Determine the (X, Y) coordinate at the center of the cell enclosing the given text.  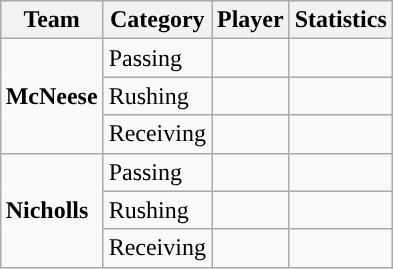
Player (251, 20)
Team (52, 20)
Nicholls (52, 210)
Category (157, 20)
Statistics (340, 20)
McNeese (52, 96)
